Identify which cell holds the provided text, then report its (x, y) central coordinate. 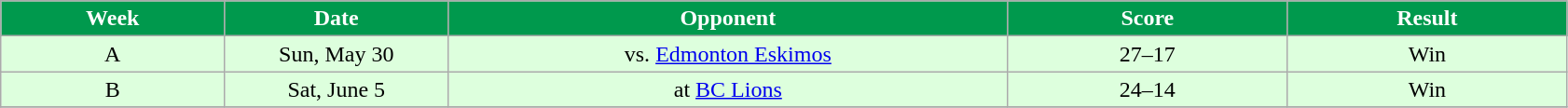
vs. Edmonton Eskimos (728, 54)
Result (1427, 19)
Sun, May 30 (337, 54)
Opponent (728, 19)
A (113, 54)
Week (113, 19)
27–17 (1148, 54)
B (113, 89)
Date (337, 19)
24–14 (1148, 89)
Sat, June 5 (337, 89)
Score (1148, 19)
at BC Lions (728, 89)
